Identify which cell holds the provided text, then report its [x, y] central coordinate. 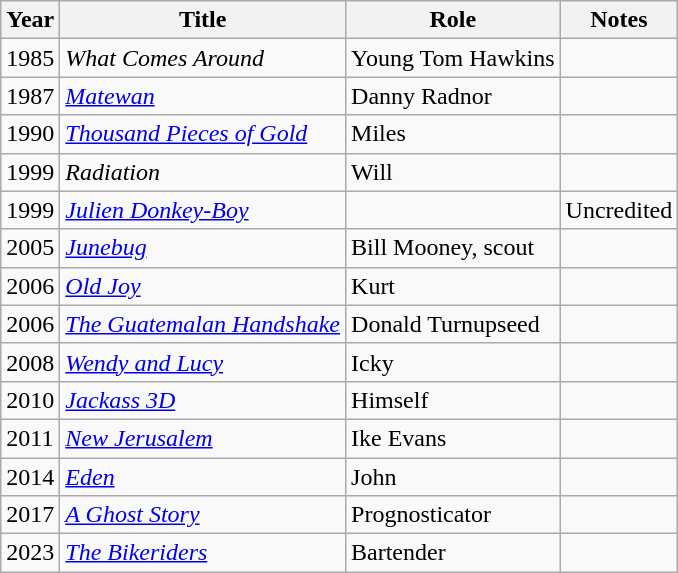
2008 [30, 362]
What Comes Around [203, 58]
Himself [454, 400]
2005 [30, 248]
Julien Donkey-Boy [203, 210]
Eden [203, 477]
Old Joy [203, 286]
2010 [30, 400]
Danny Radnor [454, 96]
Role [454, 20]
Wendy and Lucy [203, 362]
Uncredited [619, 210]
Jackass 3D [203, 400]
Year [30, 20]
Junebug [203, 248]
1985 [30, 58]
Matewan [203, 96]
Will [454, 172]
1987 [30, 96]
2011 [30, 438]
Miles [454, 134]
Donald Turnupseed [454, 324]
Title [203, 20]
Young Tom Hawkins [454, 58]
Bartender [454, 553]
Notes [619, 20]
New Jerusalem [203, 438]
The Bikeriders [203, 553]
2014 [30, 477]
John [454, 477]
2023 [30, 553]
Kurt [454, 286]
Thousand Pieces of Gold [203, 134]
A Ghost Story [203, 515]
The Guatemalan Handshake [203, 324]
Icky [454, 362]
Prognosticator [454, 515]
Bill Mooney, scout [454, 248]
Ike Evans [454, 438]
2017 [30, 515]
1990 [30, 134]
Radiation [203, 172]
